Search for the cell housing the specified text and yield its (x, y) center coordinate. 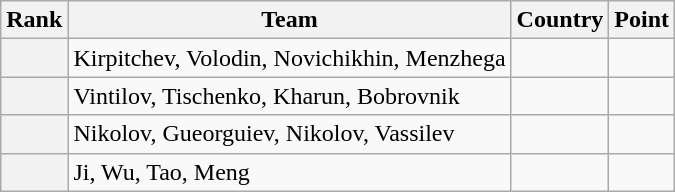
Nikolov, Gueorguiev, Nikolov, Vassilev (290, 134)
Country (560, 20)
Vintilov, Tischenko, Kharun, Bobrovnik (290, 96)
Kirpitchev, Volodin, Novichikhin, Menzhega (290, 58)
Ji, Wu, Tao, Meng (290, 172)
Team (290, 20)
Rank (34, 20)
Point (642, 20)
